Provide the (x, y) coordinate of the cell's center where the given text is located.  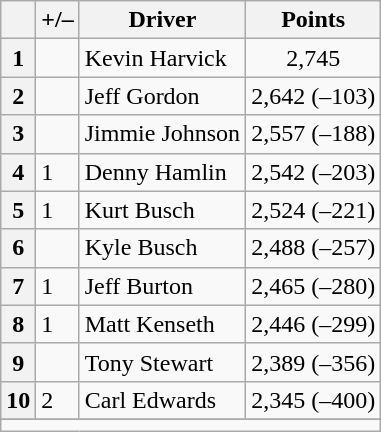
5 (18, 210)
7 (18, 286)
Jimmie Johnson (162, 134)
Driver (162, 20)
10 (18, 400)
2,524 (–221) (314, 210)
4 (18, 172)
+/– (58, 20)
6 (18, 248)
2,488 (–257) (314, 248)
Carl Edwards (162, 400)
Denny Hamlin (162, 172)
2,446 (–299) (314, 324)
8 (18, 324)
Tony Stewart (162, 362)
Jeff Burton (162, 286)
Points (314, 20)
Matt Kenseth (162, 324)
Kyle Busch (162, 248)
3 (18, 134)
2,745 (314, 58)
Jeff Gordon (162, 96)
2,345 (–400) (314, 400)
2,389 (–356) (314, 362)
2,542 (–203) (314, 172)
2,642 (–103) (314, 96)
2,557 (–188) (314, 134)
Kevin Harvick (162, 58)
9 (18, 362)
2,465 (–280) (314, 286)
Kurt Busch (162, 210)
